Pinpoint the cell where the given text exists, returning its (X, Y) midpoint coordinate. 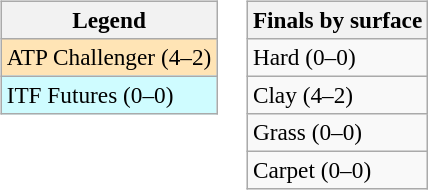
Hard (0–0) (337, 57)
ATP Challenger (4–2) (108, 57)
Clay (4–2) (337, 95)
Grass (0–0) (337, 133)
Carpet (0–0) (337, 171)
ITF Futures (0–0) (108, 95)
Finals by surface (337, 20)
Legend (108, 20)
